Pinpoint the cell where the given text exists, returning its (x, y) midpoint coordinate. 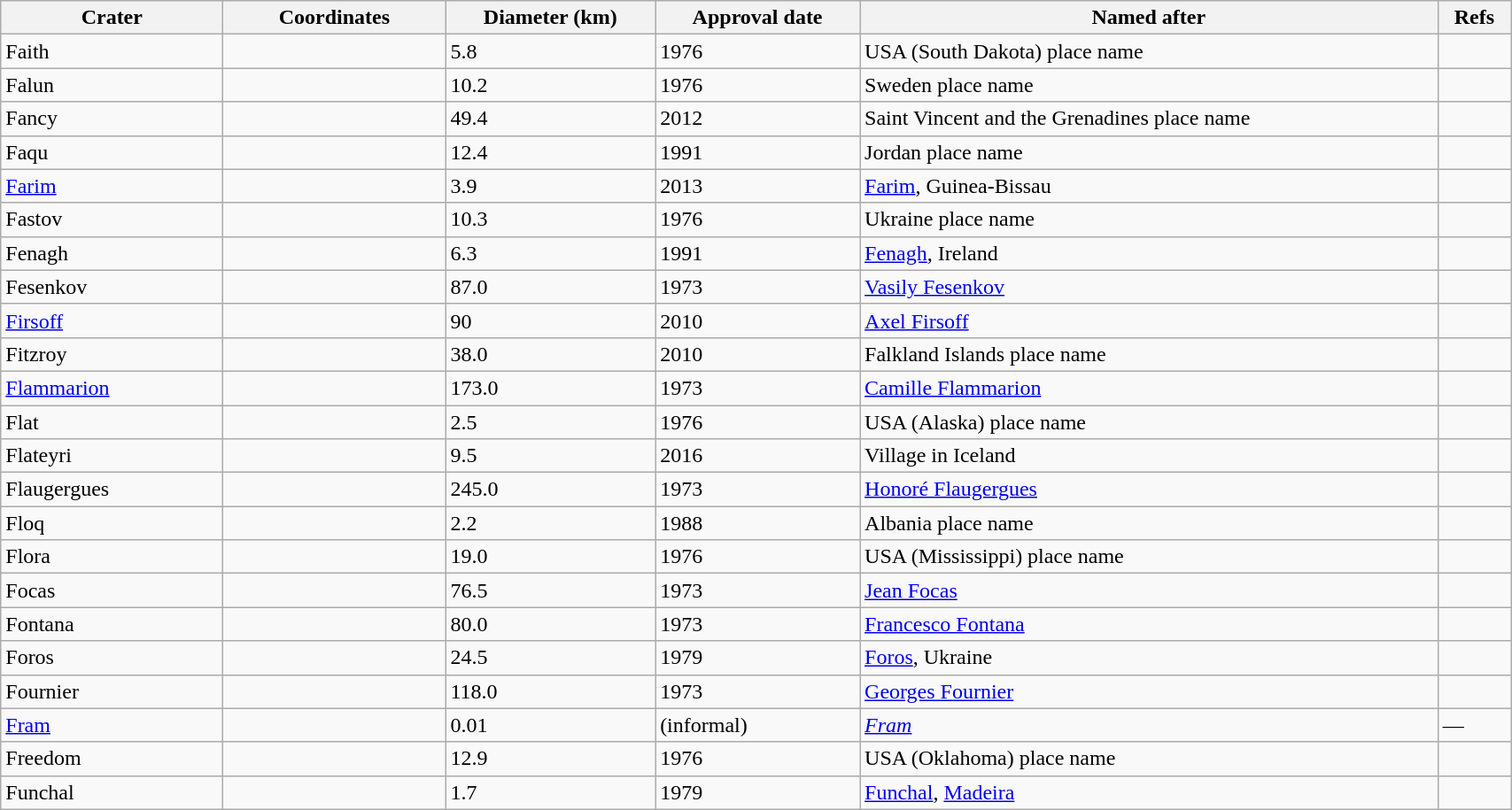
Falkland Islands place name (1150, 354)
2013 (758, 186)
245.0 (551, 490)
Fontana (112, 624)
2.2 (551, 523)
USA (Alaska) place name (1150, 422)
173.0 (551, 388)
Coordinates (335, 18)
1.7 (551, 792)
Camille Flammarion (1150, 388)
Albania place name (1150, 523)
Fenagh (112, 253)
Francesco Fontana (1150, 624)
Freedom (112, 759)
10.3 (551, 220)
80.0 (551, 624)
USA (Mississippi) place name (1150, 557)
Jean Focas (1150, 590)
19.0 (551, 557)
Fesenkov (112, 287)
USA (Oklahoma) place name (1150, 759)
24.5 (551, 658)
Fancy (112, 119)
12.9 (551, 759)
118.0 (551, 691)
Saint Vincent and the Grenadines place name (1150, 119)
6.3 (551, 253)
2016 (758, 456)
Village in Iceland (1150, 456)
Floq (112, 523)
Faith (112, 51)
Honoré Flaugergues (1150, 490)
Approval date (758, 18)
49.4 (551, 119)
Foros, Ukraine (1150, 658)
Funchal, Madeira (1150, 792)
Flora (112, 557)
9.5 (551, 456)
Foros (112, 658)
USA (South Dakota) place name (1150, 51)
Faqu (112, 152)
Georges Fournier (1150, 691)
87.0 (551, 287)
3.9 (551, 186)
Falun (112, 85)
Funchal (112, 792)
Axel Firsoff (1150, 320)
Refs (1474, 18)
Fitzroy (112, 354)
Fastov (112, 220)
10.2 (551, 85)
1988 (758, 523)
Flat (112, 422)
Diameter (km) (551, 18)
— (1474, 725)
Flaugergues (112, 490)
Sweden place name (1150, 85)
5.8 (551, 51)
Farim (112, 186)
Fournier (112, 691)
Fenagh, Ireland (1150, 253)
Ukraine place name (1150, 220)
2012 (758, 119)
Flateyri (112, 456)
Jordan place name (1150, 152)
Farim, Guinea-Bissau (1150, 186)
2.5 (551, 422)
76.5 (551, 590)
Flammarion (112, 388)
Named after (1150, 18)
Focas (112, 590)
Firsoff (112, 320)
0.01 (551, 725)
Vasily Fesenkov (1150, 287)
Crater (112, 18)
90 (551, 320)
38.0 (551, 354)
12.4 (551, 152)
(informal) (758, 725)
